Output the [x, y] coordinate of the center of the cell containing the given text.  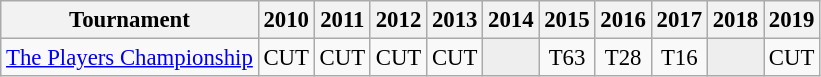
T16 [679, 58]
The Players Championship [130, 58]
Tournament [130, 20]
2019 [792, 20]
T63 [567, 58]
2014 [511, 20]
2012 [398, 20]
T28 [623, 58]
2017 [679, 20]
2016 [623, 20]
2015 [567, 20]
2018 [735, 20]
2013 [455, 20]
2010 [286, 20]
2011 [342, 20]
